Pinpoint the cell where the given text exists, returning its (X, Y) midpoint coordinate. 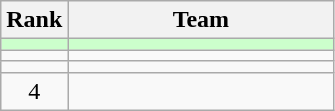
4 (34, 91)
Rank (34, 20)
Team (201, 20)
